For the text-containing cell, return its midpoint in [X, Y] coordinate format. 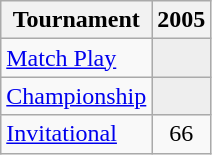
Match Play [76, 58]
Invitational [76, 134]
2005 [182, 20]
Tournament [76, 20]
Championship [76, 96]
66 [182, 134]
